Determine the [x, y] coordinate at the center of the cell enclosing the given text.  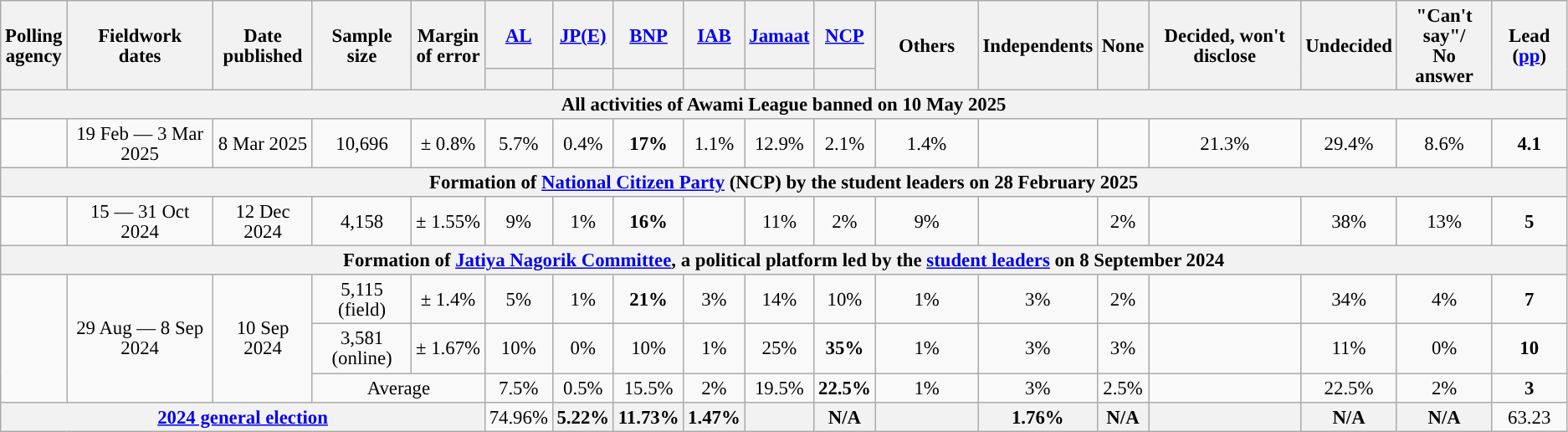
4% [1444, 300]
2024 general election [243, 417]
19.5% [780, 388]
10 Sep 2024 [263, 338]
12 Dec 2024 [263, 221]
5 [1530, 221]
3,581 (online) [361, 348]
"Can't say"/No answer [1444, 45]
2.5% [1123, 388]
35% [845, 348]
1.1% [715, 144]
± 1.55% [448, 221]
38% [1349, 221]
NCP [845, 35]
Formation of Jatiya Nagorik Committee, a political platform led by the student leaders on 8 September 2024 [784, 261]
All activities of Awami League banned on 10 May 2025 [784, 105]
± 1.4% [448, 300]
5.7% [519, 144]
29.4% [1349, 144]
1.47% [715, 417]
74.96% [519, 417]
12.9% [780, 144]
Average [398, 388]
Jamaat [780, 35]
19 Feb — 3 Mar 2025 [141, 144]
Datepublished [263, 45]
5,115 (field) [361, 300]
Independents [1038, 45]
4,158 [361, 221]
Formation of National Citizen Party (NCP) by the student leaders on 28 February 2025 [784, 183]
1.4% [927, 144]
5% [519, 300]
21.3% [1225, 144]
16% [648, 221]
7 [1530, 300]
± 0.8% [448, 144]
15.5% [648, 388]
17% [648, 144]
None [1123, 45]
BNP [648, 35]
3 [1530, 388]
5.22% [582, 417]
8.6% [1444, 144]
4.1 [1530, 144]
10 [1530, 348]
Decided, won't disclose [1225, 45]
± 1.67% [448, 348]
Fieldworkdates [141, 45]
11.73% [648, 417]
63.23 [1530, 417]
0.4% [582, 144]
Marginof error [448, 45]
34% [1349, 300]
Others [927, 45]
13% [1444, 221]
25% [780, 348]
7.5% [519, 388]
15 — 31 Oct 2024 [141, 221]
14% [780, 300]
21% [648, 300]
29 Aug — 8 Sep 2024 [141, 338]
Pollingagency [33, 45]
JP(E) [582, 35]
AL [519, 35]
Undecided [1349, 45]
8 Mar 2025 [263, 144]
2.1% [845, 144]
10,696 [361, 144]
IAB [715, 35]
1.76% [1038, 417]
0.5% [582, 388]
Lead (pp) [1530, 45]
Samplesize [361, 45]
